Identify which cell holds the provided text, then report its (X, Y) central coordinate. 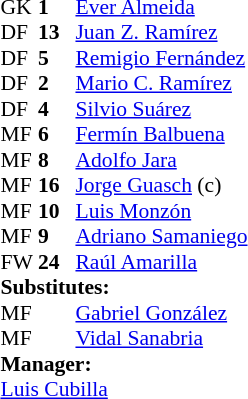
Vidal Sanabria (161, 339)
Substitutes: (124, 287)
Adolfo Jara (161, 160)
Gabriel González (161, 313)
Mario C. Ramírez (161, 83)
Luis Monzón (161, 211)
4 (57, 109)
16 (57, 185)
2 (57, 83)
Raúl Amarilla (161, 262)
10 (57, 211)
FW (19, 262)
Adriano Samaniego (161, 237)
Remigio Fernández (161, 58)
6 (57, 135)
Silvio Suárez (161, 109)
Jorge Guasch (c) (161, 185)
9 (57, 237)
Fermín Balbuena (161, 135)
5 (57, 58)
Juan Z. Ramírez (161, 33)
13 (57, 33)
Manager: (124, 364)
8 (57, 160)
24 (57, 262)
